Search for the cell housing the specified text and yield its [x, y] center coordinate. 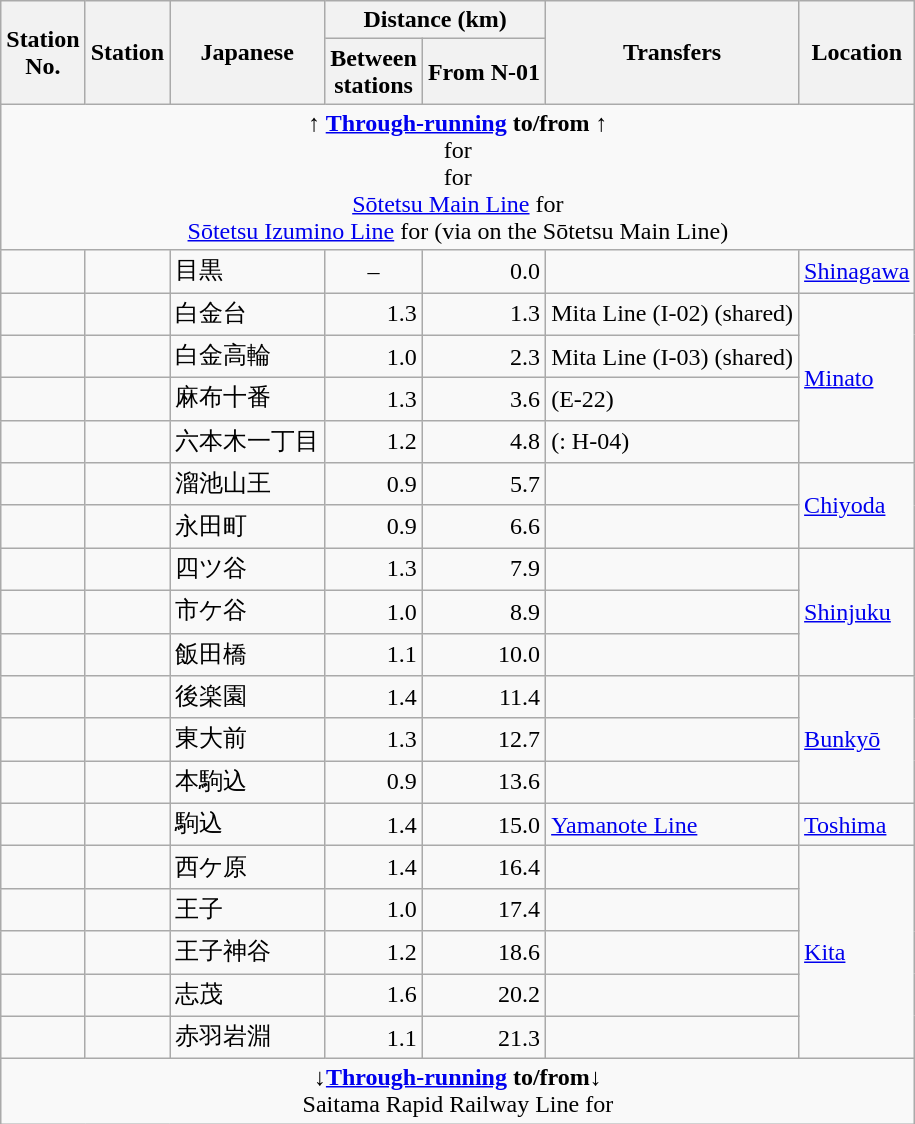
(: H-04) [672, 442]
Mita Line (I-03) (shared) [672, 356]
6.6 [484, 526]
麻布十番 [248, 400]
永田町 [248, 526]
Distance (km) [436, 20]
Shinjuku [857, 612]
目黒 [248, 272]
4.8 [484, 442]
– [374, 272]
12.7 [484, 740]
21.3 [484, 1038]
東大前 [248, 740]
Betweenstations [374, 72]
本駒込 [248, 782]
0.0 [484, 272]
Minato [857, 377]
Kita [857, 952]
16.4 [484, 868]
赤羽岩淵 [248, 1038]
Chiyoda [857, 506]
(E-22) [672, 400]
後楽園 [248, 698]
Japanese [248, 52]
StationNo. [43, 52]
2.3 [484, 356]
7.9 [484, 570]
溜池山王 [248, 484]
Location [857, 52]
四ツ谷 [248, 570]
志茂 [248, 996]
18.6 [484, 952]
Toshima [857, 824]
駒込 [248, 824]
王子神谷 [248, 952]
11.4 [484, 698]
Yamanote Line [672, 824]
From N-01 [484, 72]
8.9 [484, 612]
Transfers [672, 52]
Bunkyō [857, 740]
王子 [248, 910]
15.0 [484, 824]
Station [127, 52]
17.4 [484, 910]
白金高輪 [248, 356]
Mita Line (I-02) (shared) [672, 314]
5.7 [484, 484]
白金台 [248, 314]
市ケ谷 [248, 612]
↓Through-running to/from↓ Saitama Rapid Railway Line for [458, 1092]
20.2 [484, 996]
六本木一丁目 [248, 442]
飯田橋 [248, 654]
10.0 [484, 654]
3.6 [484, 400]
西ケ原 [248, 868]
1.6 [374, 996]
↑ Through-running to/from ↑ for for Sōtetsu Main Line for Sōtetsu Izumino Line for (via on the Sōtetsu Main Line) [458, 177]
Shinagawa [857, 272]
13.6 [484, 782]
